For the text-containing cell, return its midpoint in (x, y) coordinate format. 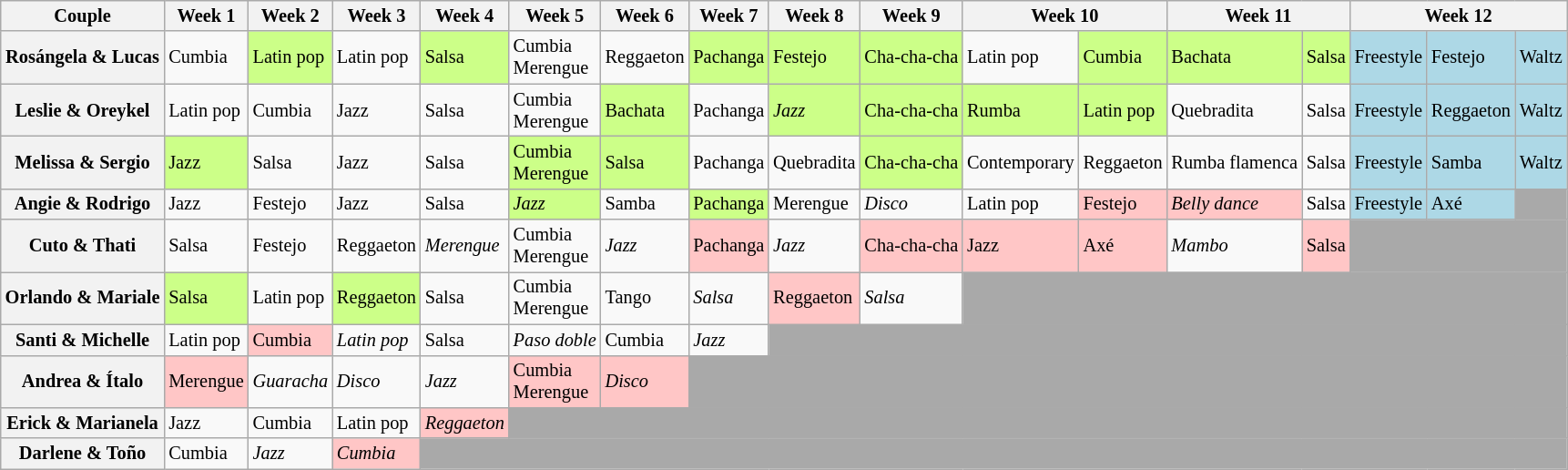
Week 9 (911, 15)
Week 12 (1459, 15)
Cuto & Thati (83, 246)
Tango (645, 298)
Rosángela & Lucas (83, 57)
Mambo (1234, 246)
Week 4 (464, 15)
Week 10 (1064, 15)
Guaracha (290, 382)
Erick & Marianela (83, 423)
Week 1 (206, 15)
Santi & Michelle (83, 340)
Week 7 (728, 15)
Belly dance (1234, 204)
Couple (83, 15)
Paso doble (555, 340)
Darlene & Toño (83, 454)
Week 11 (1258, 15)
Andrea & Ítalo (83, 382)
Week 2 (290, 15)
Contemporary (1020, 162)
Orlando & Mariale (83, 298)
Rumba (1020, 110)
Rumba flamenca (1234, 162)
Melissa & Sergio (83, 162)
Week 8 (814, 15)
Leslie & Oreykel (83, 110)
Week 6 (645, 15)
Week 5 (555, 15)
Angie & Rodrigo (83, 204)
Week 3 (377, 15)
